Capture the cell that displays the provided text and extract its (X, Y) central coordinate. 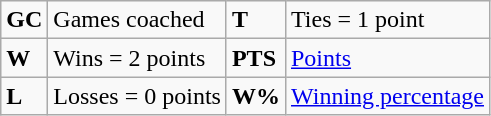
T (256, 20)
W% (256, 96)
Games coached (138, 20)
Winning percentage (387, 96)
Points (387, 58)
Ties = 1 point (387, 20)
L (24, 96)
PTS (256, 58)
GC (24, 20)
Wins = 2 points (138, 58)
W (24, 58)
Losses = 0 points (138, 96)
